For the text-containing cell, return its midpoint in (X, Y) coordinate format. 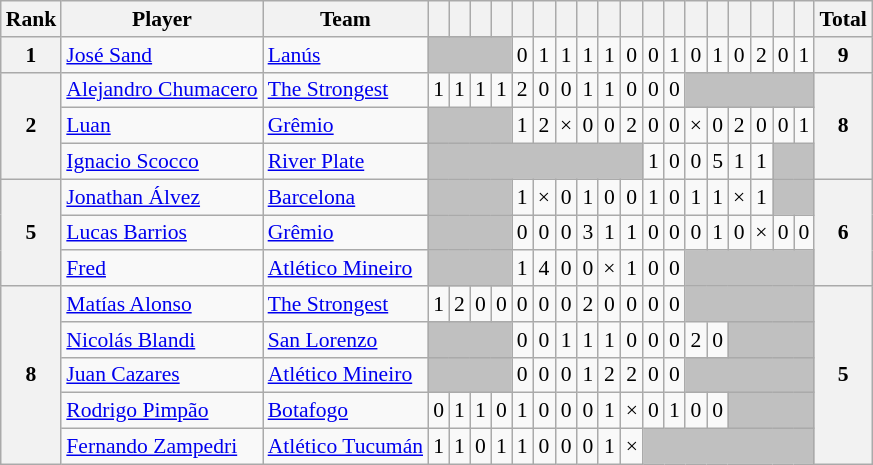
Barcelona (346, 197)
6 (842, 232)
José Sand (162, 55)
Fred (162, 269)
Player (162, 19)
Luan (162, 126)
Atlético Tucumán (346, 447)
Team (346, 19)
Botafogo (346, 411)
Ignacio Scocco (162, 162)
Lucas Barrios (162, 233)
Fernando Zampedri (162, 447)
Matías Alonso (162, 304)
3 (588, 233)
Jonathan Álvez (162, 197)
Rank (32, 19)
Alejandro Chumacero (162, 90)
Nicolás Blandi (162, 340)
4 (544, 269)
Rodrigo Pimpão (162, 411)
San Lorenzo (346, 340)
Lanús (346, 55)
Juan Cazares (162, 375)
9 (842, 55)
Total (842, 19)
River Plate (346, 162)
